Return [x, y] of the center of cell containing provided text 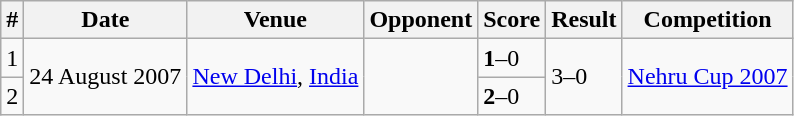
Result [584, 20]
2–0 [512, 96]
Venue [276, 20]
2 [12, 96]
Score [512, 20]
# [12, 20]
1–0 [512, 58]
Competition [708, 20]
1 [12, 58]
Date [106, 20]
New Delhi, India [276, 77]
Opponent [421, 20]
Nehru Cup 2007 [708, 77]
24 August 2007 [106, 77]
3–0 [584, 77]
